From the cell containing the given text, extract its center point as (X, Y) coordinate. 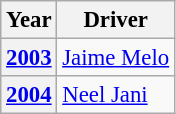
Neel Jani (116, 95)
Jaime Melo (116, 58)
2004 (29, 95)
2003 (29, 58)
Driver (116, 20)
Year (29, 20)
